Find where the given text appears and provide that cell's center as [x, y] coordinate. 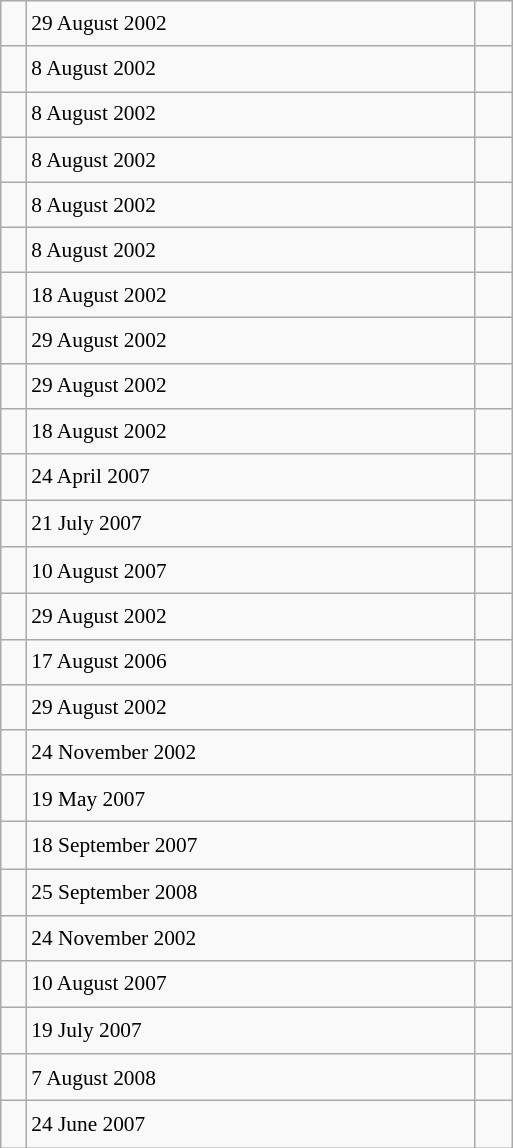
24 June 2007 [250, 1124]
19 May 2007 [250, 798]
24 April 2007 [250, 478]
18 September 2007 [250, 846]
17 August 2006 [250, 662]
25 September 2008 [250, 892]
7 August 2008 [250, 1078]
19 July 2007 [250, 1030]
21 July 2007 [250, 524]
